For the text-containing cell, return its midpoint in (x, y) coordinate format. 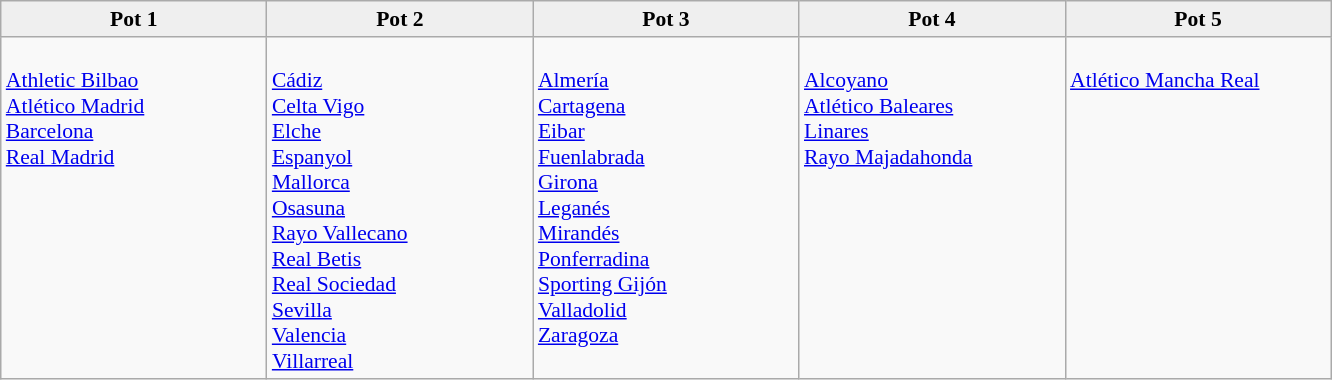
Pot 4 (932, 19)
Pot 5 (1198, 19)
Cádiz Celta Vigo Elche Espanyol Mallorca Osasuna Rayo Vallecano Real Betis Real Sociedad Sevilla Valencia Villarreal (400, 208)
Pot 2 (400, 19)
Pot 1 (134, 19)
Atlético Mancha Real (1198, 208)
Pot 3 (666, 19)
Alcoyano Atlético Baleares Linares Rayo Majadahonda (932, 208)
Athletic Bilbao Atlético Madrid Barcelona Real Madrid (134, 208)
Almería Cartagena Eibar Fuenlabrada Girona Leganés Mirandés Ponferradina Sporting Gijón Valladolid Zaragoza (666, 208)
